Return the [X, Y] coordinate for the center point of the cell that contains the specified text.  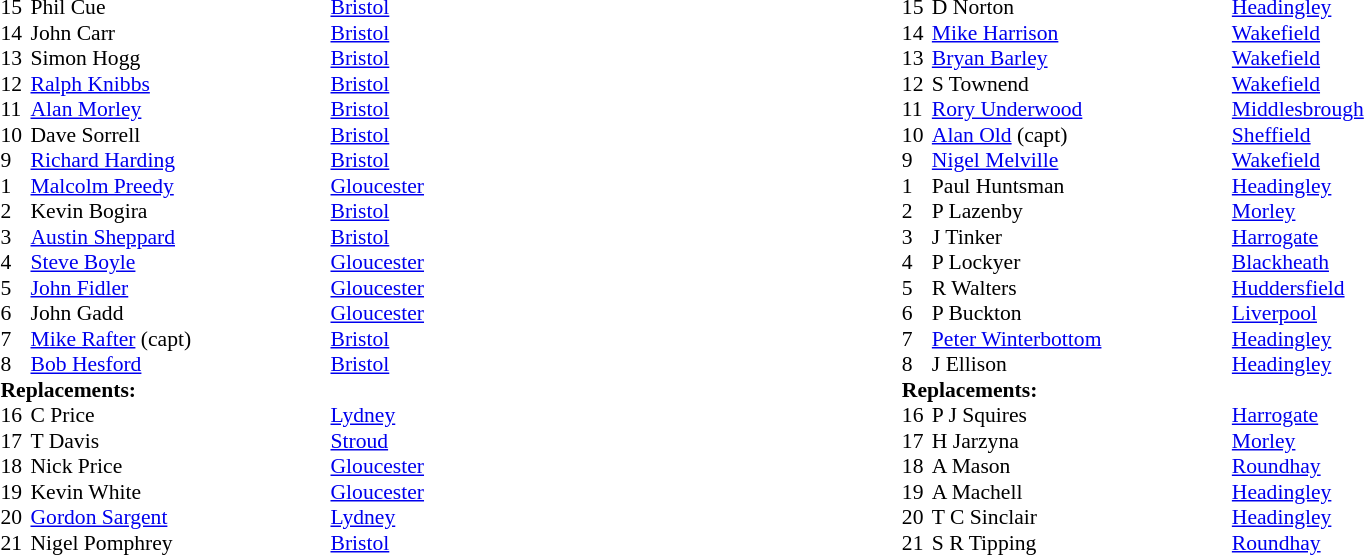
Kevin White [180, 492]
Middlesbrough [1298, 109]
Nigel Melville [1082, 161]
J Tinker [1082, 237]
T Davis [180, 441]
Liverpool [1298, 313]
Alan Old (capt) [1082, 135]
H Jarzyna [1082, 441]
Bryan Barley [1082, 59]
Bob Hesford [180, 365]
Alan Morley [180, 109]
Austin Sheppard [180, 237]
Kevin Bogira [180, 211]
A Mason [1082, 467]
Peter Winterbottom [1082, 339]
Sheffield [1298, 135]
Richard Harding [180, 161]
John Gadd [180, 313]
A Machell [1082, 492]
Malcolm Preedy [180, 186]
Gordon Sargent [180, 517]
S Townend [1082, 84]
C Price [180, 415]
Rory Underwood [1082, 109]
Simon Hogg [180, 59]
R Walters [1082, 288]
Mike Harrison [1082, 33]
Steve Boyle [180, 263]
P J Squires [1082, 415]
Dave Sorrell [180, 135]
T C Sinclair [1082, 517]
Huddersfield [1298, 288]
Stroud [377, 441]
J Ellison [1082, 365]
John Fidler [180, 288]
Mike Rafter (capt) [180, 339]
Ralph Knibbs [180, 84]
P Lazenby [1082, 211]
Nick Price [180, 467]
Blackheath [1298, 263]
P Lockyer [1082, 263]
John Carr [180, 33]
Paul Huntsman [1082, 186]
P Buckton [1082, 313]
Roundhay [1298, 467]
